Provide the [X, Y] coordinate of the cell's center where the given text is located.  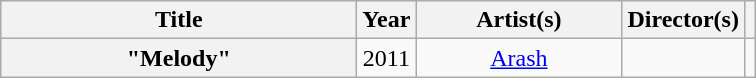
Artist(s) [519, 20]
Title [179, 20]
"Melody" [179, 58]
Year [386, 20]
2011 [386, 58]
Arash [519, 58]
Director(s) [684, 20]
